Scan for the cell matching the given text and deliver its (x, y) coordinate at center. 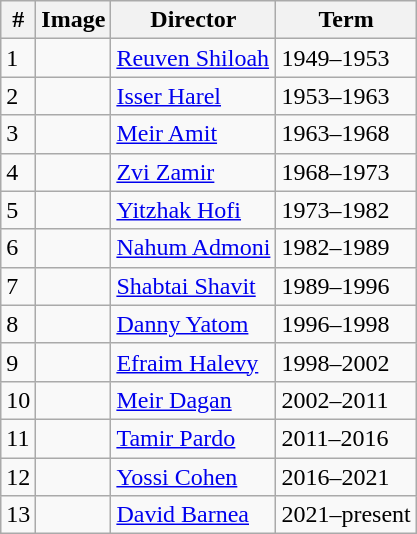
Director (194, 20)
# (18, 20)
Term (346, 20)
1 (18, 58)
2021–present (346, 515)
3 (18, 134)
2 (18, 96)
13 (18, 515)
Yossi Cohen (194, 477)
1996–1998 (346, 324)
2016–2021 (346, 477)
1968–1973 (346, 172)
Shabtai Shavit (194, 286)
1982–1989 (346, 248)
8 (18, 324)
Meir Amit (194, 134)
1998–2002 (346, 362)
4 (18, 172)
Image (74, 20)
1973–1982 (346, 210)
1989–1996 (346, 286)
5 (18, 210)
Zvi Zamir (194, 172)
10 (18, 400)
1953–1963 (346, 96)
2011–2016 (346, 438)
2002–2011 (346, 400)
Danny Yatom (194, 324)
1949–1953 (346, 58)
Meir Dagan (194, 400)
Efraim Halevy (194, 362)
9 (18, 362)
Reuven Shiloah (194, 58)
12 (18, 477)
11 (18, 438)
Tamir Pardo (194, 438)
Isser Harel (194, 96)
1963–1968 (346, 134)
David Barnea (194, 515)
7 (18, 286)
Nahum Admoni (194, 248)
Yitzhak Hofi (194, 210)
6 (18, 248)
